Output the [X, Y] coordinate of the center of the cell containing the given text.  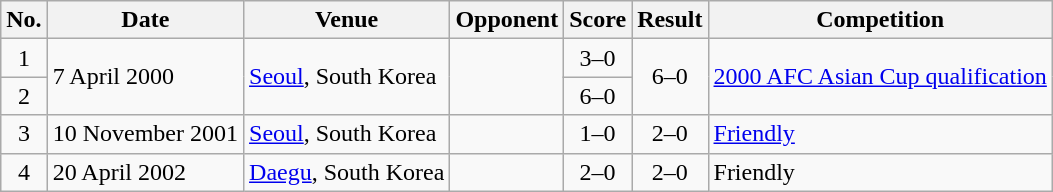
2000 AFC Asian Cup qualification [880, 77]
Competition [880, 20]
Venue [347, 20]
No. [24, 20]
Daegu, South Korea [347, 172]
4 [24, 172]
Score [598, 20]
1–0 [598, 134]
20 April 2002 [145, 172]
1 [24, 58]
Date [145, 20]
7 April 2000 [145, 77]
3 [24, 134]
2 [24, 96]
Opponent [507, 20]
Result [670, 20]
3–0 [598, 58]
10 November 2001 [145, 134]
